Determine the [x, y] coordinate at the center of the cell enclosing the given text.  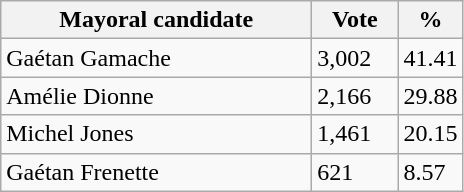
Mayoral candidate [156, 20]
Vote [355, 20]
29.88 [430, 96]
Gaétan Gamache [156, 58]
Gaétan Frenette [156, 172]
3,002 [355, 58]
Michel Jones [156, 134]
Amélie Dionne [156, 96]
8.57 [430, 172]
1,461 [355, 134]
2,166 [355, 96]
20.15 [430, 134]
% [430, 20]
621 [355, 172]
41.41 [430, 58]
